Detect which cell encompasses the target text, then output its (X, Y) center coordinate. 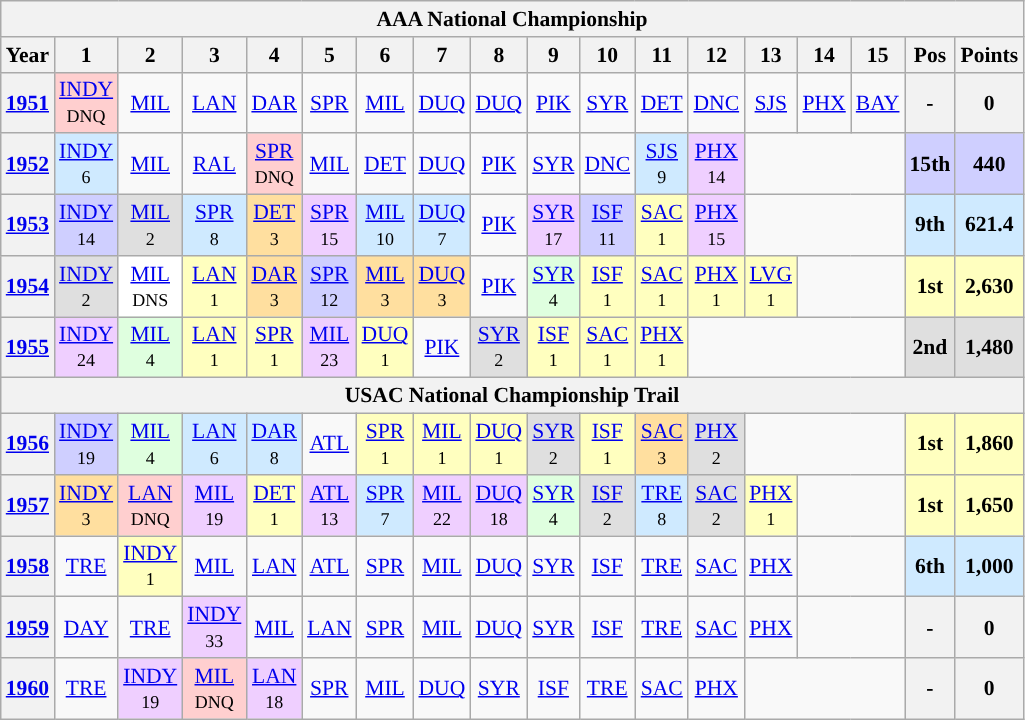
1,860 (989, 444)
11 (662, 55)
2,630 (989, 286)
AAA National Championship (512, 19)
2 (150, 55)
LVG1 (770, 286)
MIL2 (150, 226)
ISF2 (607, 506)
Year (28, 55)
DUQ3 (442, 286)
MIL22 (442, 506)
10 (607, 55)
MIL19 (214, 506)
ISF11 (607, 226)
PHX2 (716, 444)
SPR15 (329, 226)
1960 (28, 688)
1955 (28, 348)
SYR17 (553, 226)
DUQ18 (498, 506)
14 (824, 55)
6th (930, 566)
DAR8 (274, 444)
SPR7 (386, 506)
1,650 (989, 506)
SPR8 (214, 226)
8 (498, 55)
INDYDNQ (86, 102)
LAN18 (274, 688)
INDY6 (86, 164)
MILDNQ (214, 688)
DET1 (274, 506)
1958 (28, 566)
4 (274, 55)
INDY3 (86, 506)
LANDNQ (150, 506)
LAN6 (214, 444)
DAR3 (274, 286)
INDY14 (86, 226)
9 (553, 55)
TRE8 (662, 506)
15th (930, 164)
INDY33 (214, 628)
DUQ7 (442, 226)
INDY24 (86, 348)
USAC National Championship Trail (512, 396)
1,480 (989, 348)
5 (329, 55)
SAC2 (716, 506)
621.4 (989, 226)
DAY (86, 628)
SAC3 (662, 444)
1959 (28, 628)
PHX15 (716, 226)
ATL13 (329, 506)
INDY2 (86, 286)
1 (86, 55)
RAL (214, 164)
PHX14 (716, 164)
9th (930, 226)
1,000 (989, 566)
1954 (28, 286)
INDY1 (150, 566)
MIL10 (386, 226)
1957 (28, 506)
440 (989, 164)
12 (716, 55)
MIL1 (442, 444)
MILDNS (150, 286)
Points (989, 55)
15 (878, 55)
3 (214, 55)
1952 (28, 164)
SPRDNQ (274, 164)
DET3 (274, 226)
2nd (930, 348)
BAY (878, 102)
SJS9 (662, 164)
MIL3 (386, 286)
1956 (28, 444)
6 (386, 55)
1953 (28, 226)
7 (442, 55)
Pos (930, 55)
SJS (770, 102)
SPR12 (329, 286)
DAR (274, 102)
1951 (28, 102)
MIL23 (329, 348)
13 (770, 55)
